Return the (x, y) coordinate for the center point of the cell that contains the specified text.  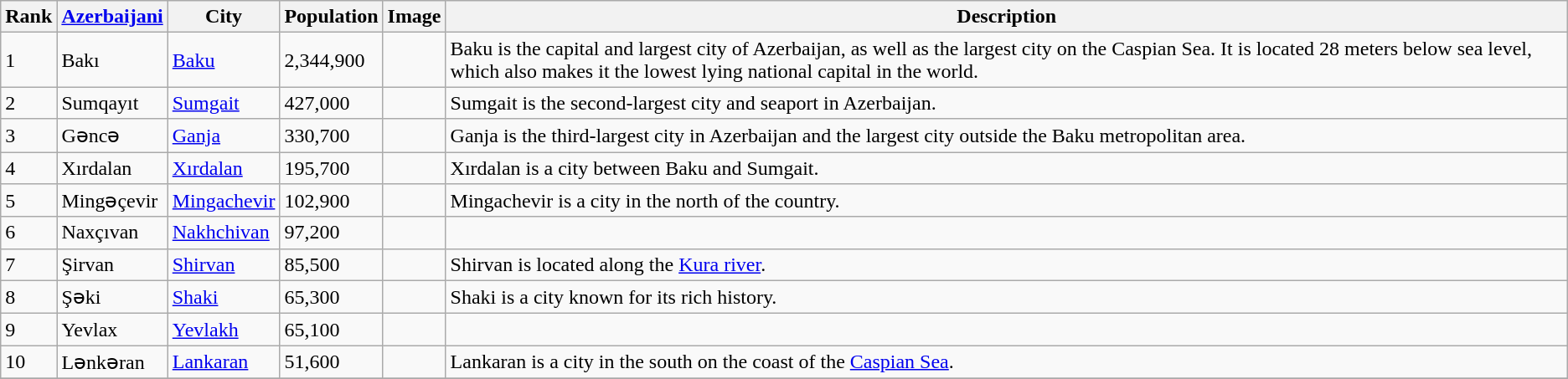
Lankaran (224, 362)
Image (414, 17)
Azerbaijani (112, 17)
Bakı (112, 60)
Sumqayıt (112, 103)
Yevlax (112, 330)
330,700 (332, 136)
85,500 (332, 264)
Naxçıvan (112, 233)
427,000 (332, 103)
5 (28, 201)
City (224, 17)
Xırdalan is a city between Baku and Sumgait. (1007, 168)
Ganja (224, 136)
Şəki (112, 297)
Mingachevir (224, 201)
Shirvan (224, 264)
65,100 (332, 330)
Population (332, 17)
8 (28, 297)
Nakhchivan (224, 233)
Shaki is a city known for its rich history. (1007, 297)
Yevlakh (224, 330)
51,600 (332, 362)
65,300 (332, 297)
4 (28, 168)
Rank (28, 17)
3 (28, 136)
Sumgait (224, 103)
Sumgait is the second-largest city and seaport in Azerbaijan. (1007, 103)
Lənkəran (112, 362)
2 (28, 103)
10 (28, 362)
2,344,900 (332, 60)
97,200 (332, 233)
Shirvan is located along the Kura river. (1007, 264)
Baku (224, 60)
Gəncə (112, 136)
Description (1007, 17)
6 (28, 233)
Mingəçevir (112, 201)
Ganja is the third-largest city in Azerbaijan and the largest city outside the Baku metropolitan area. (1007, 136)
102,900 (332, 201)
Lankaran is a city in the south on the coast of the Caspian Sea. (1007, 362)
Shaki (224, 297)
9 (28, 330)
Mingachevir is a city in the north of the country. (1007, 201)
7 (28, 264)
195,700 (332, 168)
Şirvan (112, 264)
1 (28, 60)
